Provide the [x, y] coordinate of the cell's center where the given text is located.  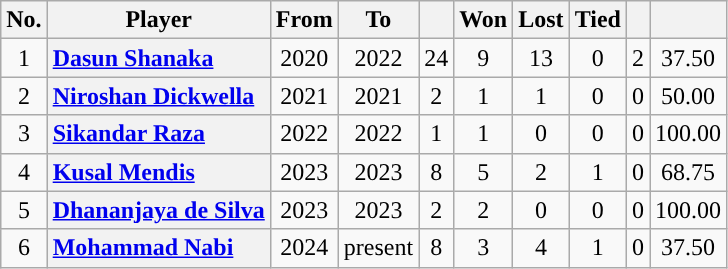
2020 [304, 58]
Sikandar Raza [158, 134]
6 [24, 248]
13 [541, 58]
No. [24, 20]
Niroshan Dickwella [158, 96]
24 [436, 58]
Kusal Mendis [158, 172]
Mohammad Nabi [158, 248]
Dasun Shanaka [158, 58]
To [378, 20]
From [304, 20]
68.75 [688, 172]
Lost [541, 20]
Won [484, 20]
2024 [304, 248]
Dhananjaya de Silva [158, 210]
Tied [598, 20]
present [378, 248]
Player [158, 20]
50.00 [688, 96]
9 [484, 58]
